Find where the given text appears and provide that cell's center as (x, y) coordinate. 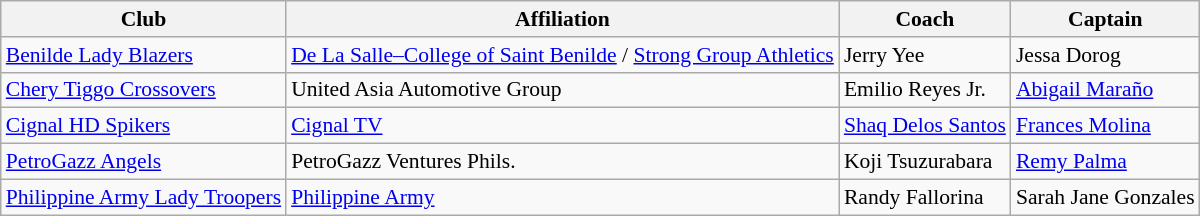
Emilio Reyes Jr. (925, 90)
De La Salle–College of Saint Benilde / Strong Group Athletics (562, 55)
Frances Molina (1106, 126)
Jerry Yee (925, 55)
Sarah Jane Gonzales (1106, 197)
Remy Palma (1106, 162)
Philippine Army (562, 197)
Cignal HD Spikers (144, 126)
Chery Tiggo Crossovers (144, 90)
Shaq Delos Santos (925, 126)
Benilde Lady Blazers (144, 55)
Philippine Army Lady Troopers (144, 197)
Affiliation (562, 19)
Randy Fallorina (925, 197)
Club (144, 19)
United Asia Automotive Group (562, 90)
Jessa Dorog (1106, 55)
PetroGazz Ventures Phils. (562, 162)
Captain (1106, 19)
Cignal TV (562, 126)
Koji Tsuzurabara (925, 162)
Abigail Maraño (1106, 90)
Coach (925, 19)
PetroGazz Angels (144, 162)
